Locate the cell with the specified text and output its [x, y] center coordinate. 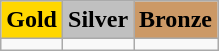
Silver [98, 20]
Bronze [176, 20]
Gold [32, 20]
